Locate the cell with the specified text and output its [X, Y] center coordinate. 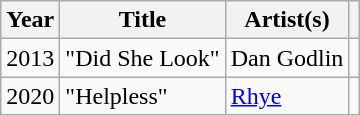
2013 [30, 58]
Rhye [287, 96]
Title [142, 20]
"Helpless" [142, 96]
Artist(s) [287, 20]
Dan Godlin [287, 58]
"Did She Look" [142, 58]
Year [30, 20]
2020 [30, 96]
